Extract the (x, y) coordinate from the center of the cell holding the provided text.  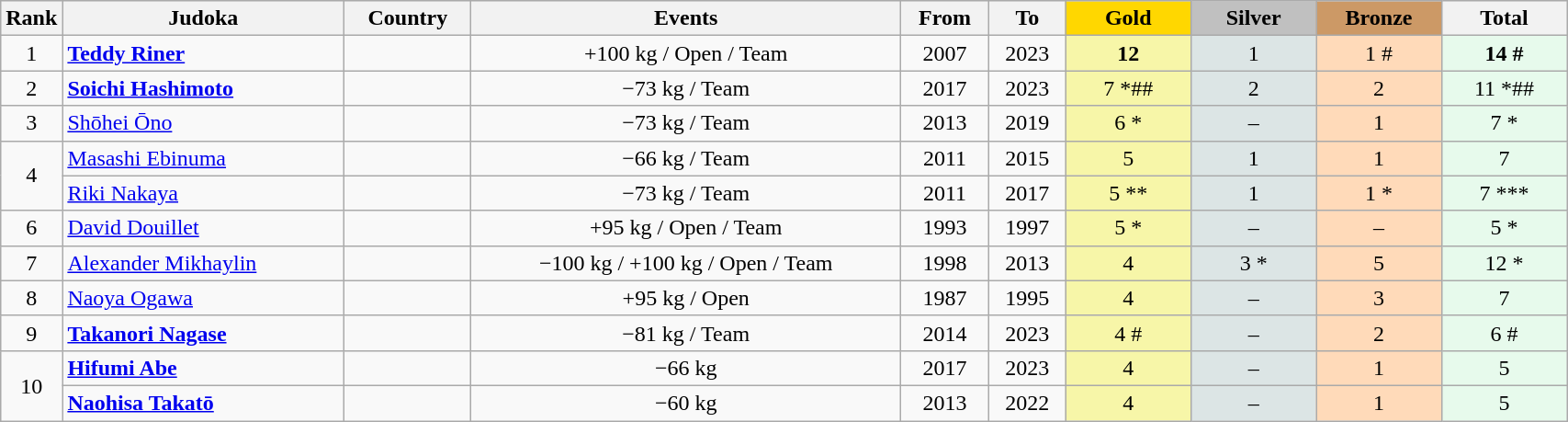
2022 (1028, 403)
12 * (1504, 263)
14 # (1504, 53)
2007 (944, 53)
Hifumi Abe (204, 368)
−81 kg / Team (686, 333)
8 (31, 298)
Rank (31, 18)
Masashi Ebinuma (204, 158)
Soichi Hashimoto (204, 88)
6 (31, 228)
Riki Nakaya (204, 193)
7 *** (1504, 193)
+95 kg / Open (686, 298)
Judoka (204, 18)
1997 (1028, 228)
David Douillet (204, 228)
Alexander Mikhaylin (204, 263)
4 # (1128, 333)
To (1028, 18)
6 * (1128, 123)
3 * (1253, 263)
Gold (1128, 18)
Shōhei Ōno (204, 123)
1987 (944, 298)
1 * (1379, 193)
From (944, 18)
−66 kg (686, 368)
2014 (944, 333)
5 ** (1128, 193)
1998 (944, 263)
1995 (1028, 298)
6 # (1504, 333)
Events (686, 18)
−60 kg (686, 403)
9 (31, 333)
+100 kg / Open / Team (686, 53)
7 *## (1128, 88)
1993 (944, 228)
+95 kg / Open / Team (686, 228)
12 (1128, 53)
2015 (1028, 158)
Total (1504, 18)
Takanori Nagase (204, 333)
Country (408, 18)
Naoya Ogawa (204, 298)
−66 kg / Team (686, 158)
−100 kg / +100 kg / Open / Team (686, 263)
11 *## (1504, 88)
10 (31, 385)
Silver (1253, 18)
Bronze (1379, 18)
2019 (1028, 123)
7 * (1504, 123)
Naohisa Takatō (204, 403)
Teddy Riner (204, 53)
1 # (1379, 53)
